Determine the [X, Y] coordinate at the center of the cell enclosing the given text.  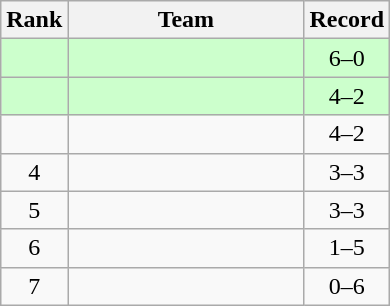
7 [34, 286]
Team [186, 20]
Record [347, 20]
6–0 [347, 58]
6 [34, 248]
0–6 [347, 286]
Rank [34, 20]
5 [34, 210]
1–5 [347, 248]
4 [34, 172]
